Output the [X, Y] coordinate of the center of the cell containing the given text.  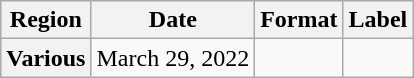
Region [46, 20]
Format [299, 20]
Date [173, 20]
March 29, 2022 [173, 58]
Various [46, 58]
Label [378, 20]
